Pinpoint the cell where the given text exists, returning its [x, y] midpoint coordinate. 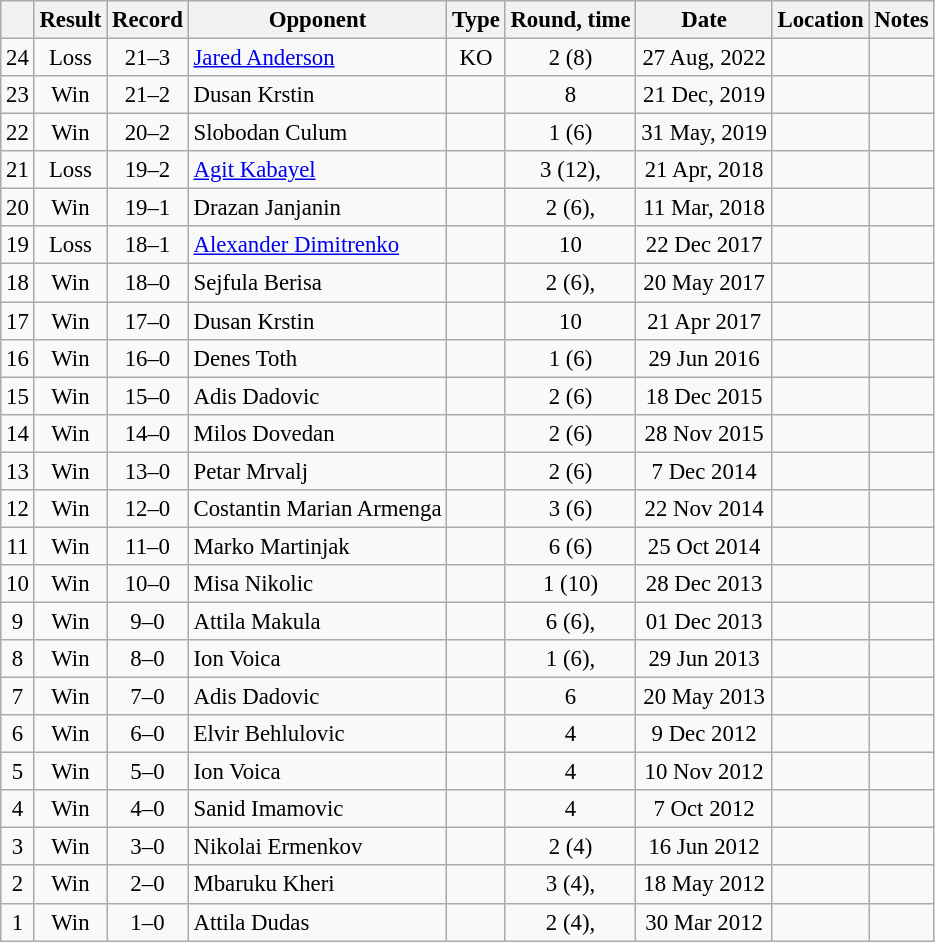
9–0 [148, 621]
29 Jun 2013 [704, 659]
14–0 [148, 433]
7 [18, 697]
15–0 [148, 396]
18 May 2012 [704, 885]
15 [18, 396]
3–0 [148, 847]
KO [476, 58]
3 (4), [570, 885]
2 (4) [570, 847]
1 [18, 922]
10–0 [148, 584]
14 [18, 433]
18–0 [148, 283]
17 [18, 321]
6 (6) [570, 546]
19–1 [148, 208]
Misa Nikolic [318, 584]
Mbaruku Kheri [318, 885]
Result [70, 20]
Sejfula Berisa [318, 283]
Petar Mrvalj [318, 471]
7 Dec 2014 [704, 471]
10 Nov 2012 [704, 772]
11–0 [148, 546]
20 May 2017 [704, 283]
20 [18, 208]
01 Dec 2013 [704, 621]
Attila Dudas [318, 922]
31 May, 2019 [704, 133]
Location [820, 20]
Record [148, 20]
6 (6), [570, 621]
12–0 [148, 509]
3 [18, 847]
Costantin Marian Armenga [318, 509]
17–0 [148, 321]
Date [704, 20]
Denes Toth [318, 358]
4–0 [148, 809]
1 (10) [570, 584]
21 Apr, 2018 [704, 170]
30 Mar 2012 [704, 922]
Round, time [570, 20]
11 [18, 546]
2 (8) [570, 58]
18 [18, 283]
Jared Anderson [318, 58]
7 Oct 2012 [704, 809]
21 [18, 170]
16 [18, 358]
9 [18, 621]
5 [18, 772]
29 Jun 2016 [704, 358]
2 (4), [570, 922]
18–1 [148, 245]
20–2 [148, 133]
19 [18, 245]
Milos Dovedan [318, 433]
22 Dec 2017 [704, 245]
12 [18, 509]
2 [18, 885]
3 (12), [570, 170]
11 Mar, 2018 [704, 208]
28 Dec 2013 [704, 584]
3 (6) [570, 509]
13–0 [148, 471]
22 [18, 133]
9 Dec 2012 [704, 734]
Drazan Janjanin [318, 208]
7–0 [148, 697]
19–2 [148, 170]
23 [18, 95]
21–3 [148, 58]
Attila Makula [318, 621]
2–0 [148, 885]
Alexander Dimitrenko [318, 245]
8–0 [148, 659]
20 May 2013 [704, 697]
5–0 [148, 772]
24 [18, 58]
21 Dec, 2019 [704, 95]
1–0 [148, 922]
Marko Martinjak [318, 546]
Slobodan Culum [318, 133]
1 (6), [570, 659]
13 [18, 471]
28 Nov 2015 [704, 433]
6–0 [148, 734]
Type [476, 20]
21–2 [148, 95]
Agit Kabayel [318, 170]
Nikolai Ermenkov [318, 847]
18 Dec 2015 [704, 396]
Sanid Imamovic [318, 809]
21 Apr 2017 [704, 321]
16 Jun 2012 [704, 847]
16–0 [148, 358]
Elvir Behlulovic [318, 734]
27 Aug, 2022 [704, 58]
Notes [902, 20]
22 Nov 2014 [704, 509]
25 Oct 2014 [704, 546]
Opponent [318, 20]
